Extract the [X, Y] coordinate from the center of the cell holding the provided text.  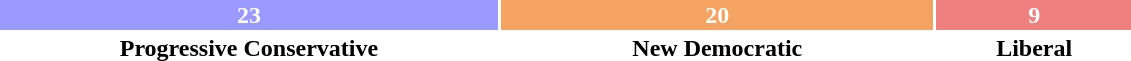
23 [249, 15]
20 [718, 15]
